Return (X, Y) of the center of cell containing provided text 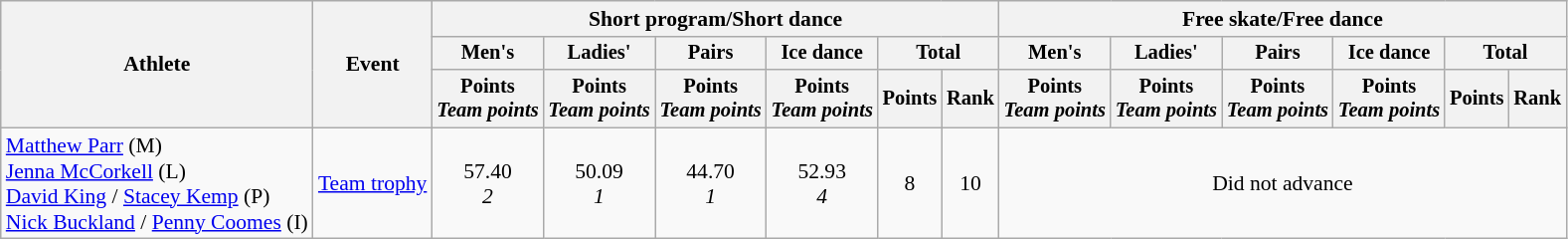
Did not advance (1283, 183)
52.934 (822, 183)
44.701 (711, 183)
10 (970, 183)
Free skate/Free dance (1283, 19)
Matthew Parr (M)Jenna McCorkell (L)David King / Stacey Kemp (P)Nick Buckland / Penny Coomes (I) (157, 183)
Short program/Short dance (715, 19)
Athlete (157, 64)
Event (373, 64)
57.402 (487, 183)
50.091 (599, 183)
Team trophy (373, 183)
8 (910, 183)
